Provide the [X, Y] coordinate of the cell's center where the given text is located.  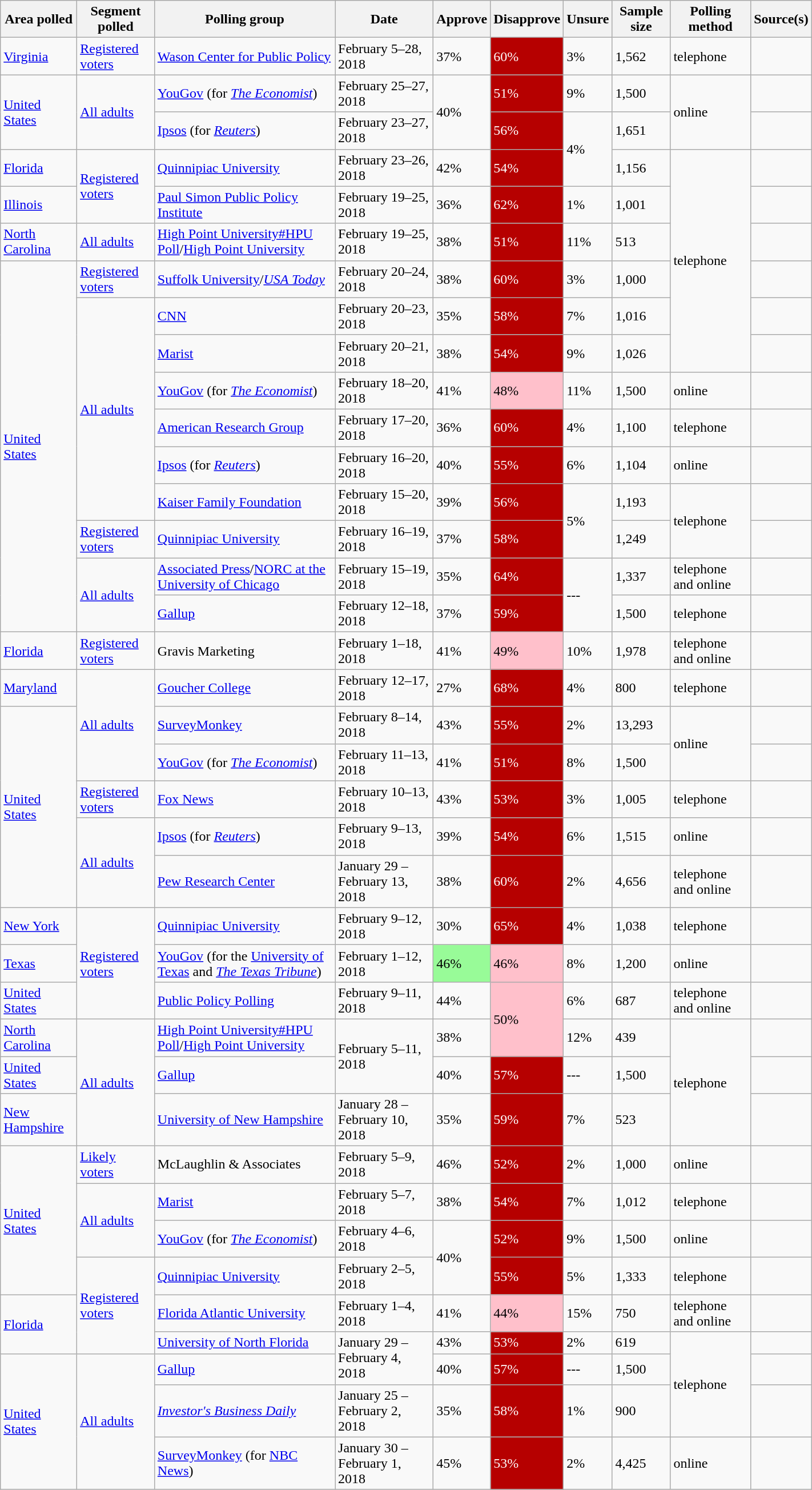
February 11–13, 2018 [384, 762]
513 [641, 242]
University of North Florida [244, 1343]
New York [39, 926]
McLaughlin & Associates [244, 1165]
4,656 [641, 881]
February 20–23, 2018 [384, 316]
CNN [244, 316]
Approve [462, 19]
February 9–12, 2018 [384, 926]
12% [588, 1037]
Florida Atlantic University [244, 1314]
Goucher College [244, 688]
Unsure [588, 19]
February 5–9, 2018 [384, 1165]
Virginia [39, 56]
Texas [39, 963]
10% [588, 651]
1,515 [641, 836]
Maryland [39, 688]
February 12–17, 2018 [384, 688]
Pew Research Center [244, 881]
523 [641, 1120]
Associated Press/NORC at the University of Chicago [244, 577]
Gravis Marketing [244, 651]
February 5–11, 2018 [384, 1056]
January 30 – February 1, 2018 [384, 1463]
30% [462, 926]
687 [641, 1001]
1,200 [641, 963]
February 15–20, 2018 [384, 503]
University of New Hampshire [244, 1120]
Public Policy Polling [244, 1001]
February 20–24, 2018 [384, 279]
750 [641, 1314]
Polling group [244, 19]
February 5–7, 2018 [384, 1202]
Fox News [244, 800]
68% [527, 688]
64% [527, 577]
1,978 [641, 651]
Likely voters [116, 1165]
February 1–12, 2018 [384, 963]
1,038 [641, 926]
January 29 – February 13, 2018 [384, 881]
February 2–5, 2018 [384, 1276]
February 1–18, 2018 [384, 651]
65% [527, 926]
February 23–27, 2018 [384, 130]
January 25 – February 2, 2018 [384, 1411]
1,012 [641, 1202]
48% [527, 391]
February 8–14, 2018 [384, 725]
SurveyMonkey [244, 725]
SurveyMonkey (for NBC News) [244, 1463]
February 18–20, 2018 [384, 391]
YouGov (for the University of Texas and The Texas Tribune) [244, 963]
1,193 [641, 503]
1,562 [641, 56]
New Hampshire [39, 1120]
900 [641, 1411]
1,156 [641, 168]
1,016 [641, 316]
February 15–19, 2018 [384, 577]
4,425 [641, 1463]
439 [641, 1037]
Disapprove [527, 19]
Kaiser Family Foundation [244, 503]
1,026 [641, 353]
27% [462, 688]
February 4–6, 2018 [384, 1239]
Date [384, 19]
1,249 [641, 539]
February 10–13, 2018 [384, 800]
49% [527, 651]
Area polled [39, 19]
February 9–13, 2018 [384, 836]
Polling method [710, 19]
February 9–11, 2018 [384, 1001]
1,100 [641, 427]
February 20–21, 2018 [384, 353]
Illinois [39, 204]
February 23–26, 2018 [384, 168]
February 16–20, 2018 [384, 465]
800 [641, 688]
February 5–28, 2018 [384, 56]
Sample size [641, 19]
50% [527, 1019]
February 16–19, 2018 [384, 539]
Wason Center for Public Policy [244, 56]
1,005 [641, 800]
January 29 – February 4, 2018 [384, 1358]
February 1–4, 2018 [384, 1314]
January 28 – February 10, 2018 [384, 1120]
February 25–27, 2018 [384, 94]
62% [527, 204]
Source(s) [781, 19]
February 17–20, 2018 [384, 427]
February 12–18, 2018 [384, 613]
Investor's Business Daily [244, 1411]
13,293 [641, 725]
1,337 [641, 577]
42% [462, 168]
American Research Group [244, 427]
619 [641, 1343]
Paul Simon Public Policy Institute [244, 204]
1,333 [641, 1276]
Segment polled [116, 19]
45% [462, 1463]
1,104 [641, 465]
1,001 [641, 204]
Suffolk University/USA Today [244, 279]
1,651 [641, 130]
15% [588, 1314]
